For the text-containing cell, return its midpoint in (X, Y) coordinate format. 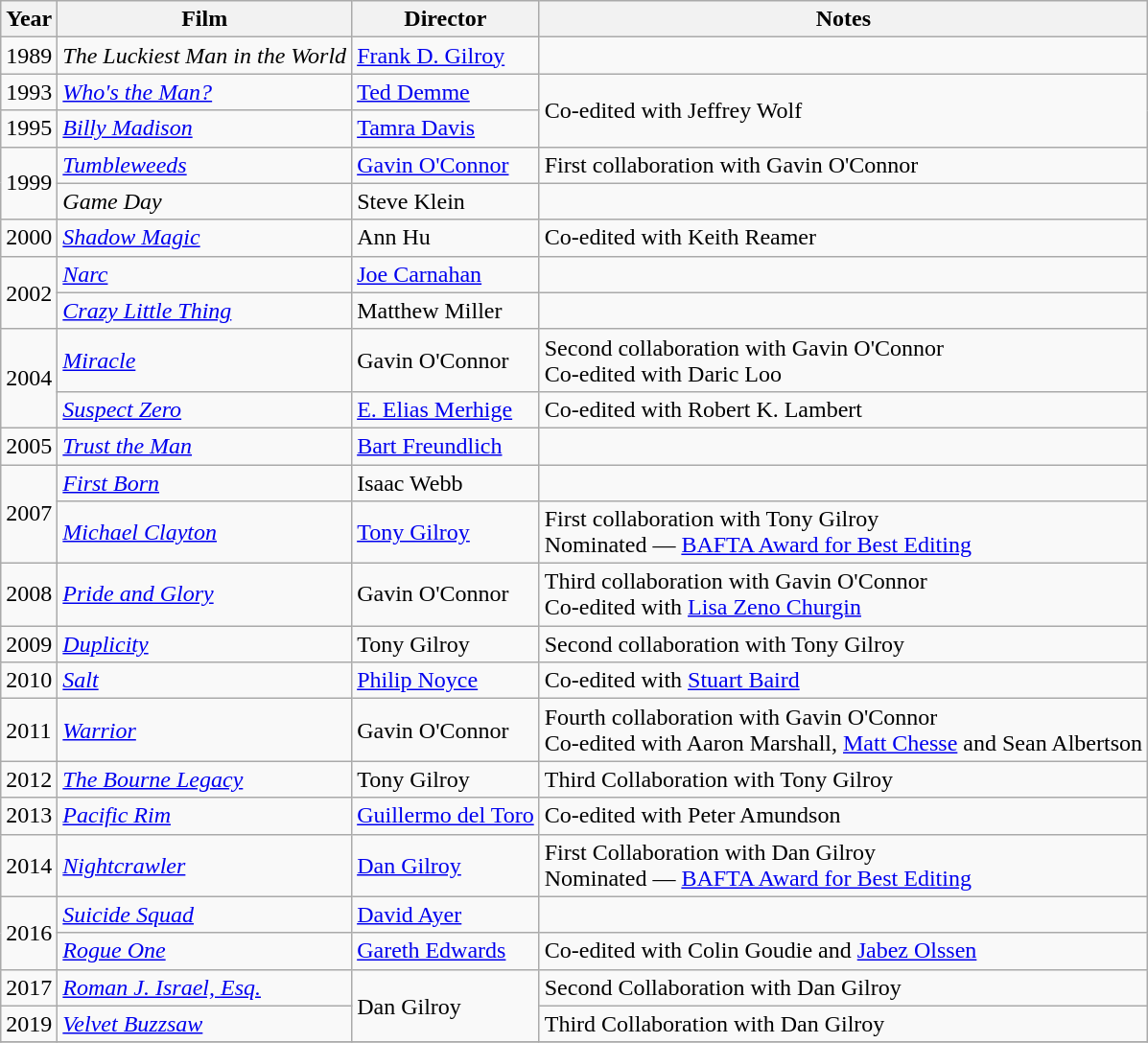
1995 (29, 128)
Velvet Buzzsaw (205, 1024)
2005 (29, 446)
2016 (29, 933)
Philip Noyce (446, 681)
Tamra Davis (446, 128)
Michael Clayton (205, 533)
Rogue One (205, 951)
Third Collaboration with Tony Gilroy (843, 779)
Joe Carnahan (446, 274)
2007 (29, 514)
1989 (29, 56)
Co-edited with Stuart Baird (843, 681)
Guillermo del Toro (446, 816)
First collaboration with Tony GilroyNominated — BAFTA Award for Best Editing (843, 533)
1999 (29, 183)
Second collaboration with Tony Gilroy (843, 644)
Isaac Webb (446, 482)
Matthew Miller (446, 311)
Tumbleweeds (205, 165)
Co-edited with Robert K. Lambert (843, 409)
Suspect Zero (205, 409)
First collaboration with Gavin O'Connor (843, 165)
First Born (205, 482)
Third collaboration with Gavin O'ConnorCo-edited with Lisa Zeno Churgin (843, 594)
Trust the Man (205, 446)
Second Collaboration with Dan Gilroy (843, 987)
Notes (843, 19)
Year (29, 19)
2000 (29, 238)
Narc (205, 274)
Game Day (205, 201)
Duplicity (205, 644)
Crazy Little Thing (205, 311)
2011 (29, 730)
Ann Hu (446, 238)
Who's the Man? (205, 92)
Second collaboration with Gavin O'ConnorCo-edited with Daric Loo (843, 360)
2004 (29, 378)
Co-edited with Jeffrey Wolf (843, 110)
First Collaboration with Dan GilroyNominated — BAFTA Award for Best Editing (843, 865)
2019 (29, 1024)
2014 (29, 865)
Film (205, 19)
Co-edited with Keith Reamer (843, 238)
Steve Klein (446, 201)
2017 (29, 987)
2002 (29, 292)
Co-edited with Peter Amundson (843, 816)
E. Elias Merhige (446, 409)
Billy Madison (205, 128)
Shadow Magic (205, 238)
Fourth collaboration with Gavin O'ConnorCo-edited with Aaron Marshall, Matt Chesse and Sean Albertson (843, 730)
The Luckiest Man in the World (205, 56)
Ted Demme (446, 92)
Suicide Squad (205, 915)
2008 (29, 594)
Third Collaboration with Dan Gilroy (843, 1024)
Pacific Rim (205, 816)
David Ayer (446, 915)
Nightcrawler (205, 865)
2009 (29, 644)
Frank D. Gilroy (446, 56)
2013 (29, 816)
2012 (29, 779)
Bart Freundlich (446, 446)
The Bourne Legacy (205, 779)
Co-edited with Colin Goudie and Jabez Olssen (843, 951)
Director (446, 19)
2010 (29, 681)
1993 (29, 92)
Miracle (205, 360)
Salt (205, 681)
Roman J. Israel, Esq. (205, 987)
Warrior (205, 730)
Pride and Glory (205, 594)
Gareth Edwards (446, 951)
